Pinpoint the cell where the given text exists, returning its [x, y] midpoint coordinate. 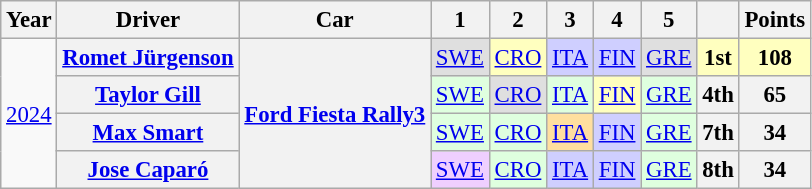
Taylor Gill [148, 95]
Driver [148, 20]
4 [616, 20]
Jose Caparó [148, 170]
Car [335, 20]
8th [718, 170]
Points [774, 20]
2024 [29, 114]
3 [570, 20]
1 [460, 20]
Romet Jürgenson [148, 58]
65 [774, 95]
5 [669, 20]
2 [518, 20]
7th [718, 133]
108 [774, 58]
Year [29, 20]
1st [718, 58]
4th [718, 95]
Ford Fiesta Rally3 [335, 114]
Max Smart [148, 133]
